Pinpoint the cell where the given text exists, returning its (X, Y) midpoint coordinate. 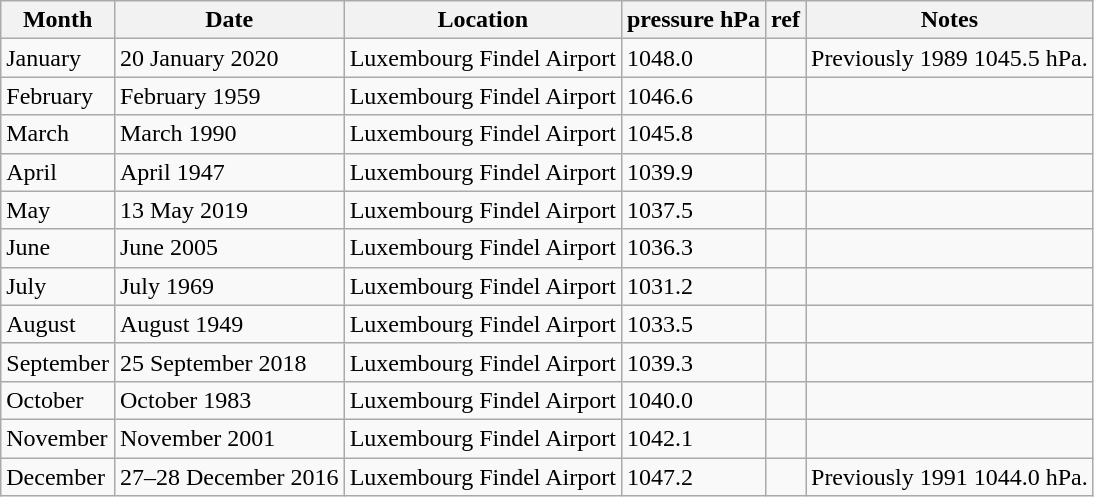
Month (58, 20)
1047.2 (693, 477)
20 January 2020 (229, 58)
December (58, 477)
ref (786, 20)
1042.1 (693, 438)
Previously 1991 1044.0 hPa. (950, 477)
January (58, 58)
Date (229, 20)
27–28 December 2016 (229, 477)
April (58, 172)
October 1983 (229, 400)
April 1947 (229, 172)
June (58, 248)
1039.3 (693, 362)
1033.5 (693, 324)
October (58, 400)
March (58, 134)
August 1949 (229, 324)
1037.5 (693, 210)
1048.0 (693, 58)
25 September 2018 (229, 362)
November 2001 (229, 438)
November (58, 438)
September (58, 362)
1046.6 (693, 96)
March 1990 (229, 134)
1040.0 (693, 400)
13 May 2019 (229, 210)
August (58, 324)
July (58, 286)
1045.8 (693, 134)
February (58, 96)
pressure hPa (693, 20)
February 1959 (229, 96)
1031.2 (693, 286)
Previously 1989 1045.5 hPa. (950, 58)
1036.3 (693, 248)
May (58, 210)
1039.9 (693, 172)
June 2005 (229, 248)
July 1969 (229, 286)
Notes (950, 20)
Location (482, 20)
